Pinpoint the cell where the given text exists, returning its (x, y) midpoint coordinate. 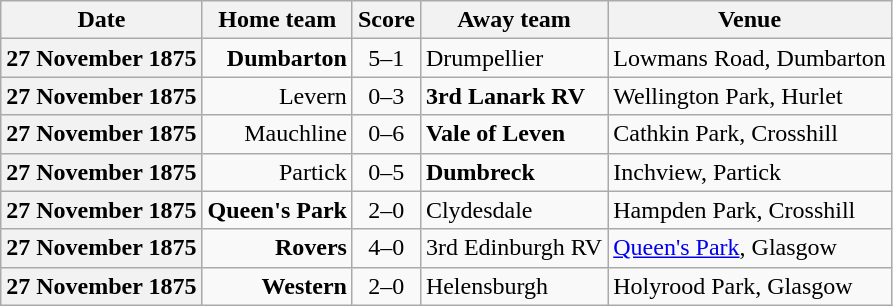
Dumbarton (277, 58)
Hampden Park, Crosshill (750, 210)
Home team (277, 20)
Score (386, 20)
Rovers (277, 248)
Western (277, 286)
Away team (514, 20)
Wellington Park, Hurlet (750, 96)
0–5 (386, 172)
0–6 (386, 134)
Drumpellier (514, 58)
Queen's Park, Glasgow (750, 248)
Queen's Park (277, 210)
4–0 (386, 248)
Levern (277, 96)
Inchview, Partick (750, 172)
Venue (750, 20)
0–3 (386, 96)
Vale of Leven (514, 134)
Date (102, 20)
3rd Lanark RV (514, 96)
Helensburgh (514, 286)
Holyrood Park, Glasgow (750, 286)
Lowmans Road, Dumbarton (750, 58)
Dumbreck (514, 172)
Clydesdale (514, 210)
3rd Edinburgh RV (514, 248)
Partick (277, 172)
5–1 (386, 58)
Cathkin Park, Crosshill (750, 134)
Mauchline (277, 134)
